Output the (x, y) coordinate of the center of the cell containing the given text.  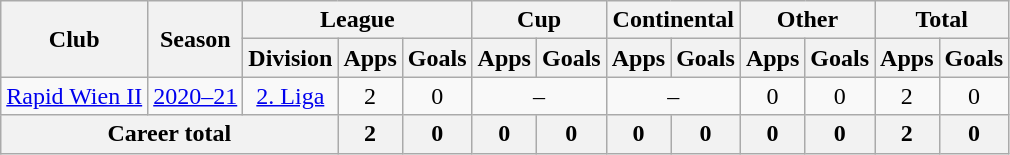
League (358, 20)
Other (807, 20)
Club (74, 39)
Season (196, 39)
Career total (170, 134)
2020–21 (196, 96)
2. Liga (290, 96)
Rapid Wien II (74, 96)
Division (290, 58)
Cup (539, 20)
Continental (673, 20)
Total (942, 20)
